Determine the (x, y) coordinate at the center of the cell enclosing the given text.  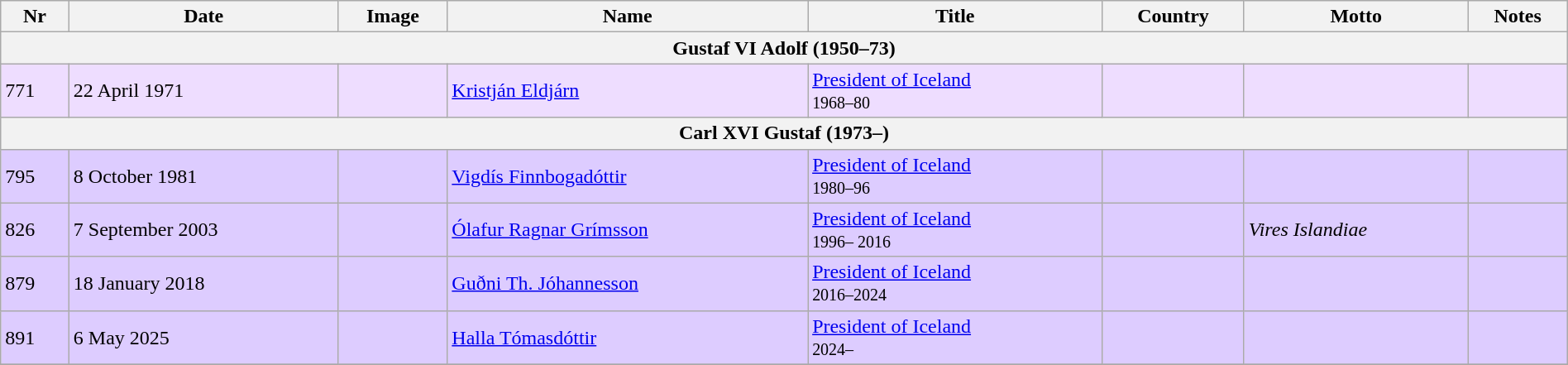
Gustaf VI Adolf (1950–73) (784, 48)
771 (35, 91)
879 (35, 283)
6 May 2025 (203, 338)
President of Iceland1996– 2016 (955, 230)
Notes (1518, 17)
Kristján Eldjárn (628, 91)
Country (1173, 17)
795 (35, 175)
Vigdís Finnbogadóttir (628, 175)
Guðni Th. Jóhannesson (628, 283)
Motto (1356, 17)
Image (393, 17)
Vires Islandiae (1356, 230)
7 September 2003 (203, 230)
President of Iceland2016–2024 (955, 283)
Title (955, 17)
826 (35, 230)
Carl XVI Gustaf (1973–) (784, 133)
President of Iceland2024– (955, 338)
891 (35, 338)
Date (203, 17)
22 April 1971 (203, 91)
President of Iceland1968–80 (955, 91)
Name (628, 17)
Halla Tómasdóttir (628, 338)
Ólafur Ragnar Grímsson (628, 230)
President of Iceland1980–96 (955, 175)
Nr (35, 17)
18 January 2018 (203, 283)
8 October 1981 (203, 175)
